Extract the [X, Y] coordinate from the center of the cell holding the provided text.  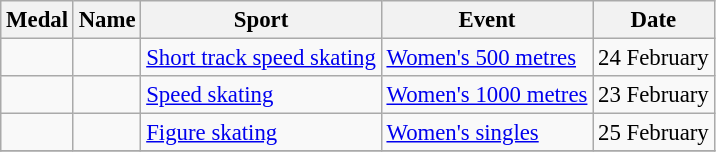
Sport [261, 20]
Short track speed skating [261, 58]
Figure skating [261, 133]
Event [487, 20]
Women's 1000 metres [487, 95]
Date [654, 20]
24 February [654, 58]
Medal [38, 20]
Women's 500 metres [487, 58]
Speed skating [261, 95]
Women's singles [487, 133]
Name [107, 20]
23 February [654, 95]
25 February [654, 133]
